Provide the (X, Y) coordinate of the cell's center where the given text is located.  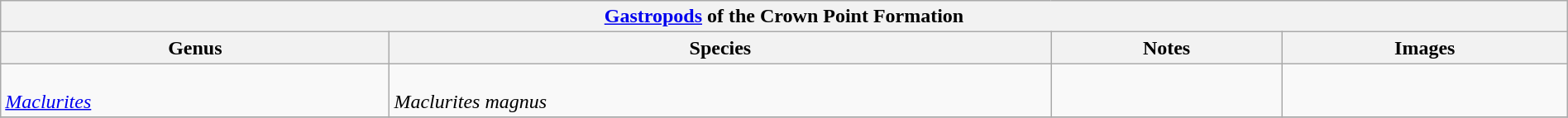
Genus (195, 48)
Gastropods of the Crown Point Formation (784, 17)
Species (720, 48)
Maclurites (195, 91)
Images (1424, 48)
Maclurites magnus (720, 91)
Notes (1166, 48)
